Capture the cell that displays the provided text and extract its [X, Y] central coordinate. 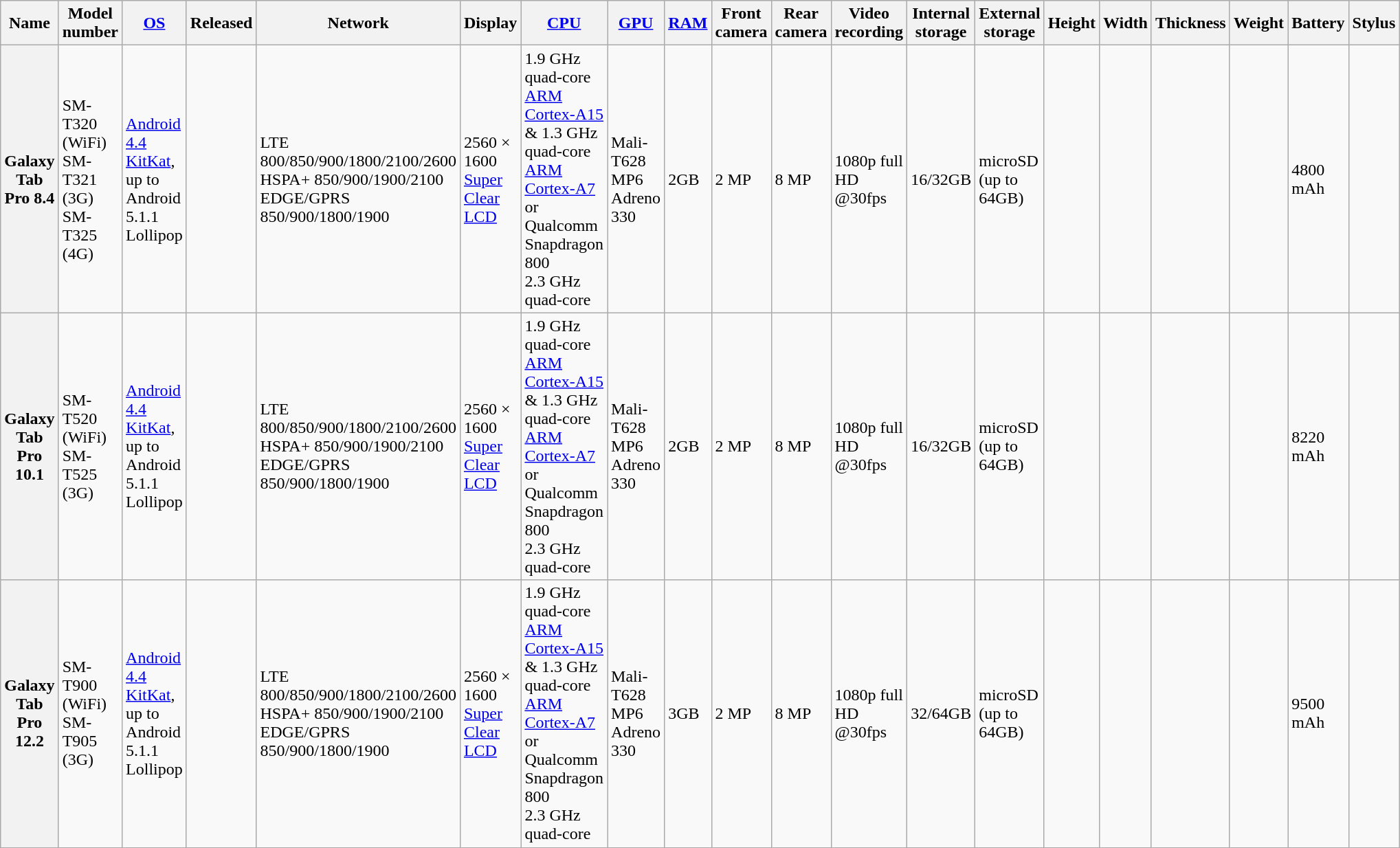
SM-T900 (WiFi) SM-T905 (3G) [90, 713]
Galaxy Tab Pro 8.4 [30, 179]
Display [490, 23]
Galaxy Tab Pro 12.2 [30, 713]
32/64GB [942, 713]
Galaxy Tab Pro 10.1 [30, 447]
Thickness [1190, 23]
9500 mAh [1318, 713]
Stylus [1374, 23]
External storage [1010, 23]
SM-T520 (WiFi) SM-T525 (3G) [90, 447]
Front camera [741, 23]
RAM [688, 23]
Name [30, 23]
SM-T320 (WiFi) SM-T321 (3G)SM-T325 (4G) [90, 179]
3GB [688, 713]
Battery [1318, 23]
Model number [90, 23]
OS [155, 23]
Height [1071, 23]
Internal storage [942, 23]
Rear camera [801, 23]
GPU [636, 23]
Network [358, 23]
Weight [1258, 23]
Width [1125, 23]
Released [221, 23]
8220 mAh [1318, 447]
CPU [564, 23]
4800 mAh [1318, 179]
Video recording [869, 23]
